From the cell containing the given text, extract its center point as [x, y] coordinate. 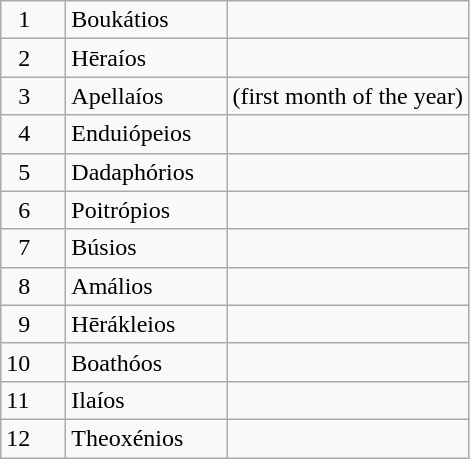
Hēraíos [146, 58]
7 [34, 248]
Búsios [146, 248]
Ilaíos [146, 400]
8 [34, 286]
Theoxénios [146, 438]
Dadaphórios [146, 172]
9 [34, 324]
11 [34, 400]
Boathóos [146, 362]
(first month of the year) [348, 96]
Boukátios [146, 20]
12 [34, 438]
1 [34, 20]
Poitrópios [146, 210]
Hērákleios [146, 324]
5 [34, 172]
6 [34, 210]
Amálios [146, 286]
2 [34, 58]
4 [34, 134]
Apellaíos [146, 96]
Enduiópeios [146, 134]
3 [34, 96]
10 [34, 362]
